Scan for the cell matching the given text and deliver its [X, Y] coordinate at center. 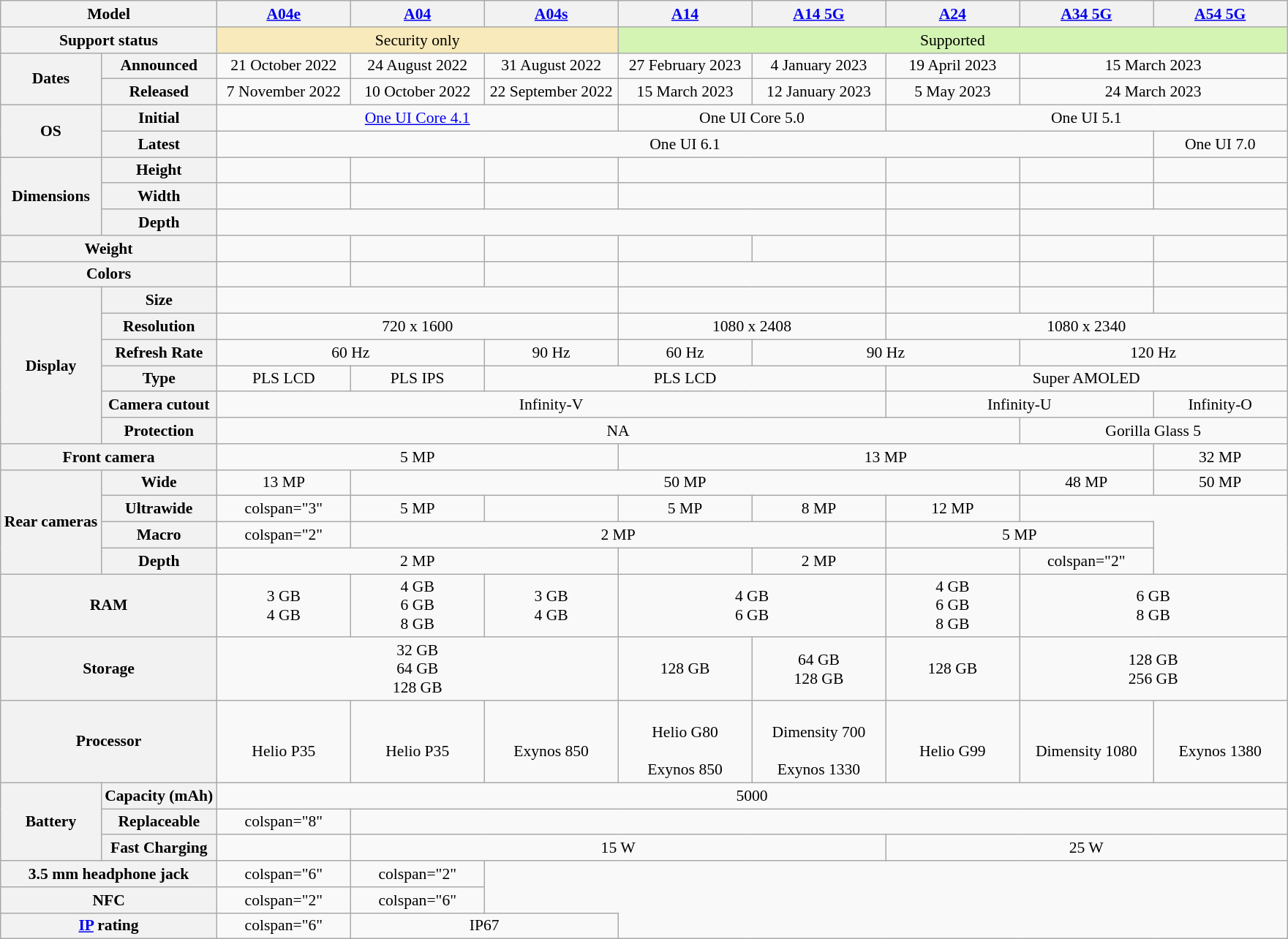
24 August 2022 [417, 66]
Infinity-V [551, 405]
48 MP [1087, 483]
Announced [159, 66]
One UI Core 4.1 [417, 118]
A54 5G [1220, 14]
One UI 7.0 [1220, 144]
15 W [618, 848]
Super AMOLED [1087, 379]
Released [159, 92]
Dimensions [51, 196]
31 August 2022 [551, 66]
One UI 6.1 [685, 144]
Initial [159, 118]
One UI 5.1 [1087, 118]
A14 [685, 14]
IP67 [484, 926]
5 May 2023 [952, 92]
Helio G99 [952, 742]
Protection [159, 431]
NA [617, 431]
5000 [752, 796]
Wide [159, 483]
Security only [417, 40]
1080 x 2340 [1087, 327]
Camera cutout [159, 405]
4 January 2023 [819, 66]
Rear cameras [51, 521]
Macro [159, 535]
64 GB128 GB [819, 670]
12 January 2023 [819, 92]
IP rating [109, 926]
Exynos 1380 [1220, 742]
Storage [109, 670]
PLS IPS [417, 379]
27 February 2023 [685, 66]
One UI Core 5.0 [752, 118]
8 MP [819, 509]
A04 [417, 14]
1080 x 2408 [752, 327]
Latest [159, 144]
720 x 1600 [417, 327]
Gorilla Glass 5 [1153, 431]
Height [159, 170]
A24 [952, 14]
colspan="3" [284, 509]
Capacity (mAh) [159, 796]
22 September 2022 [551, 92]
120 Hz [1153, 352]
25 W [1087, 848]
Replaceable [159, 822]
Infinity-O [1220, 405]
Dates [51, 79]
Width [159, 197]
A04s [551, 14]
Exynos 850 [551, 742]
4 GB6 GB [752, 606]
Dimensity 1080 [1087, 742]
A14 5G [819, 14]
A34 5G [1087, 14]
Type [159, 379]
19 April 2023 [952, 66]
RAM [109, 606]
24 March 2023 [1153, 92]
Battery [51, 822]
21 October 2022 [284, 66]
128 GB256 GB [1153, 670]
Resolution [159, 327]
Display [51, 366]
OS [51, 132]
Ultrawide [159, 509]
12 MP [952, 509]
NFC [109, 900]
Refresh Rate [159, 352]
10 October 2022 [417, 92]
Supported [952, 40]
Processor [109, 742]
Fast Charging [159, 848]
A04e [284, 14]
Front camera [109, 457]
7 November 2022 [284, 92]
3.5 mm headphone jack [109, 874]
32 MP [1220, 457]
Colors [109, 274]
Size [159, 301]
Helio G80Exynos 850 [685, 742]
colspan="8" [284, 822]
Dimensity 700Exynos 1330 [819, 742]
Model [109, 14]
Support status [109, 40]
Infinity-U [1020, 405]
32 GB64 GB128 GB [417, 670]
6 GB8 GB [1153, 606]
Weight [109, 249]
